Locate the cell with the specified text and output its [x, y] center coordinate. 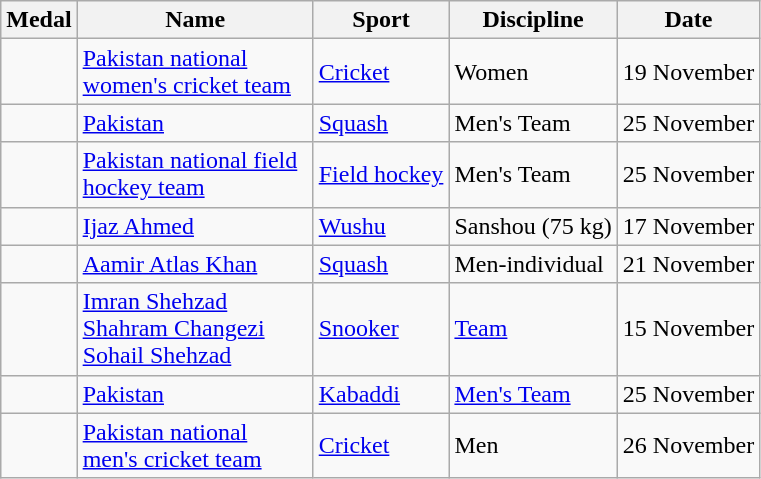
17 November [688, 226]
Kabaddi [381, 394]
21 November [688, 264]
Imran Shehzad Shahram Changezi Sohail Shehzad [195, 329]
Field hockey [381, 174]
Ijaz Ahmed [195, 226]
Discipline [533, 20]
Date [688, 20]
Pakistan national women's cricket team [195, 72]
Women [533, 72]
Pakistan national men's cricket team [195, 446]
Men-individual [533, 264]
Team [533, 329]
15 November [688, 329]
26 November [688, 446]
Men [533, 446]
Medal [39, 20]
Sanshou (75 kg) [533, 226]
Snooker [381, 329]
Aamir Atlas Khan [195, 264]
Wushu [381, 226]
Pakistan national field hockey team [195, 174]
Name [195, 20]
19 November [688, 72]
Sport [381, 20]
